Determine the (x, y) coordinate at the center of the cell enclosing the given text.  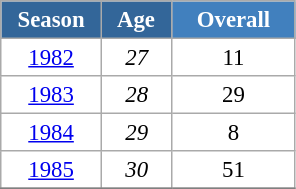
Overall (234, 20)
28 (136, 95)
1983 (52, 95)
1984 (52, 133)
30 (136, 170)
Age (136, 20)
27 (136, 58)
1982 (52, 58)
8 (234, 133)
11 (234, 58)
1985 (52, 170)
Season (52, 20)
51 (234, 170)
